From the cell containing the given text, extract its center point as [x, y] coordinate. 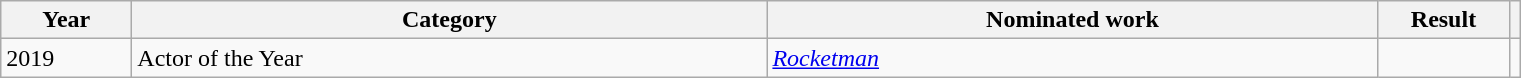
Category [450, 20]
Rocketman [1072, 58]
2019 [66, 58]
Nominated work [1072, 20]
Year [66, 20]
Actor of the Year [450, 58]
Result [1444, 20]
